Identify which cell holds the provided text, then report its (X, Y) central coordinate. 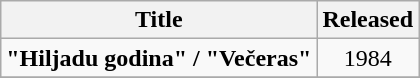
Released (368, 20)
1984 (368, 58)
"Hiljadu godina" / "Večeras" (159, 58)
Title (159, 20)
